For the text-containing cell, return its midpoint in [x, y] coordinate format. 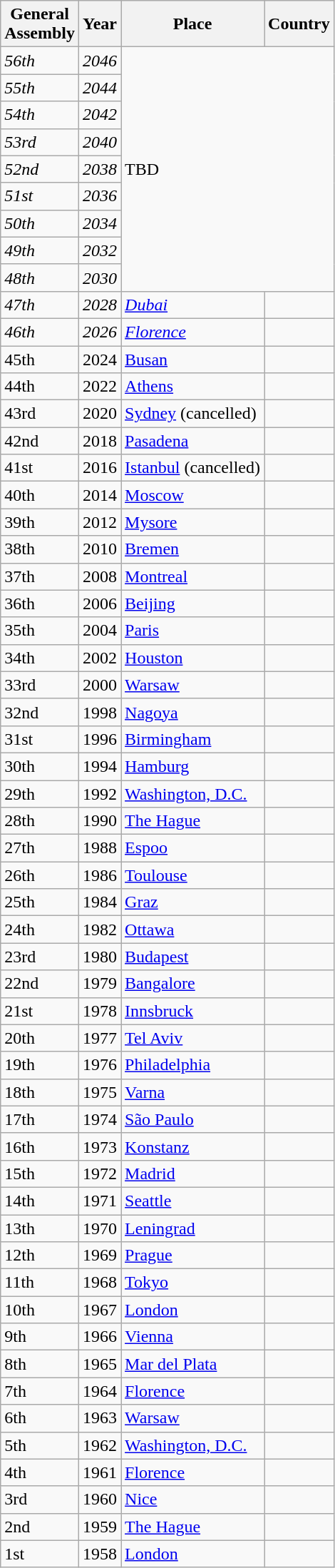
46th [40, 332]
1979 [100, 984]
2012 [100, 522]
4th [40, 1472]
2016 [100, 468]
8th [40, 1364]
37th [40, 576]
Tokyo [192, 1283]
30th [40, 766]
Seattle [192, 1201]
Moscow [192, 495]
2006 [100, 604]
TBD [228, 170]
18th [40, 1092]
Montreal [192, 576]
Ottawa [192, 930]
1973 [100, 1146]
24th [40, 930]
44th [40, 387]
1968 [100, 1283]
1998 [100, 712]
1978 [100, 1011]
2026 [100, 332]
38th [40, 549]
55th [40, 88]
45th [40, 359]
2044 [100, 88]
1971 [100, 1201]
Pasadena [192, 441]
Toulouse [192, 875]
Mar del Plata [192, 1364]
Prague [192, 1256]
General Assembly [40, 24]
Espoo [192, 848]
Place [192, 24]
21st [40, 1011]
27th [40, 848]
Madrid [192, 1174]
Dubai [192, 305]
34th [40, 658]
42nd [40, 441]
2028 [100, 305]
Sydney (cancelled) [192, 414]
26th [40, 875]
Philadelphia [192, 1065]
1966 [100, 1337]
47th [40, 305]
2036 [100, 196]
1967 [100, 1310]
2038 [100, 169]
39th [40, 522]
2046 [100, 61]
1972 [100, 1174]
Beijing [192, 604]
13th [40, 1228]
2014 [100, 495]
2000 [100, 685]
15th [40, 1174]
10th [40, 1310]
Varna [192, 1092]
1990 [100, 821]
Birmingham [192, 739]
33rd [40, 685]
2022 [100, 387]
Leningrad [192, 1228]
3rd [40, 1500]
Konstanz [192, 1146]
Graz [192, 902]
São Paulo [192, 1119]
1984 [100, 902]
19th [40, 1065]
2018 [100, 441]
36th [40, 604]
1976 [100, 1065]
2034 [100, 223]
49th [40, 250]
1958 [100, 1554]
2010 [100, 549]
2032 [100, 250]
1975 [100, 1092]
Innsbruck [192, 1011]
1988 [100, 848]
2002 [100, 658]
1977 [100, 1038]
43rd [40, 414]
Tel Aviv [192, 1038]
11th [40, 1283]
17th [40, 1119]
41st [40, 468]
Nice [192, 1500]
1974 [100, 1119]
25th [40, 902]
52nd [40, 169]
50th [40, 223]
1st [40, 1554]
Mysore [192, 522]
54th [40, 115]
1960 [100, 1500]
16th [40, 1146]
2024 [100, 359]
Athens [192, 387]
Paris [192, 631]
1994 [100, 766]
14th [40, 1201]
Houston [192, 658]
2nd [40, 1527]
56th [40, 61]
2040 [100, 142]
40th [40, 495]
1963 [100, 1418]
1969 [100, 1256]
28th [40, 821]
2020 [100, 414]
1961 [100, 1472]
1996 [100, 739]
1982 [100, 930]
48th [40, 278]
Vienna [192, 1337]
20th [40, 1038]
5th [40, 1445]
1980 [100, 957]
2008 [100, 576]
35th [40, 631]
Busan [192, 359]
Country [299, 24]
6th [40, 1418]
31st [40, 739]
53rd [40, 142]
29th [40, 794]
1959 [100, 1527]
1962 [100, 1445]
2030 [100, 278]
32nd [40, 712]
Budapest [192, 957]
Hamburg [192, 766]
1970 [100, 1228]
Year [100, 24]
Nagoya [192, 712]
1992 [100, 794]
7th [40, 1391]
1986 [100, 875]
Bremen [192, 549]
51st [40, 196]
Bangalore [192, 984]
2042 [100, 115]
12th [40, 1256]
1964 [100, 1391]
23rd [40, 957]
22nd [40, 984]
9th [40, 1337]
1965 [100, 1364]
2004 [100, 631]
Istanbul (cancelled) [192, 468]
